From the cell containing the given text, extract its center point as (X, Y) coordinate. 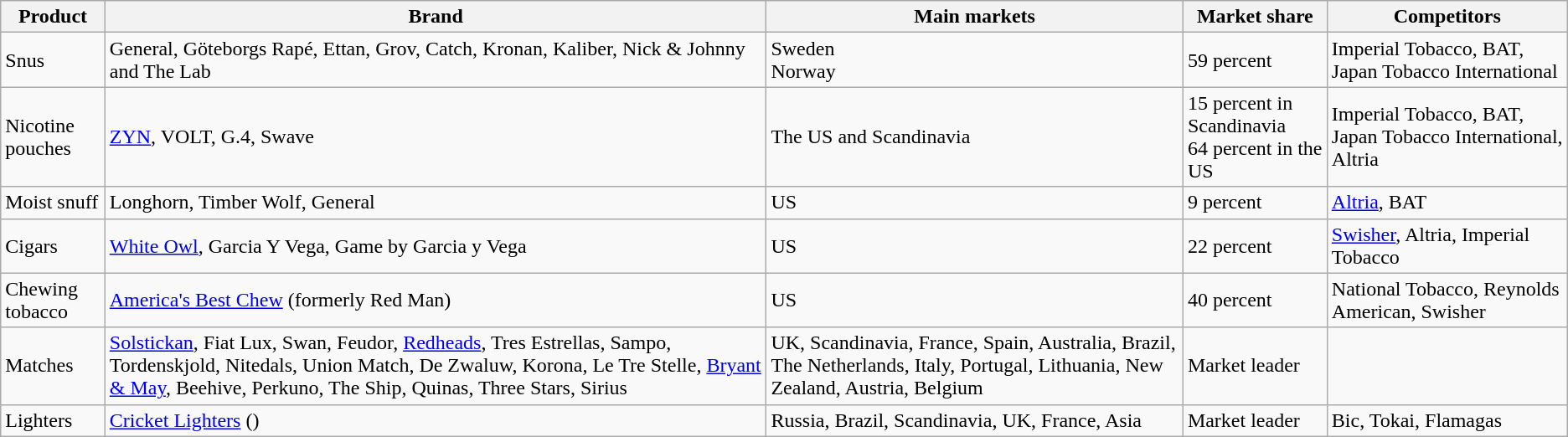
Cricket Lighters () (436, 420)
Lighters (53, 420)
Competitors (1447, 17)
59 percent (1255, 60)
Bic, Tokai, Flamagas (1447, 420)
Cigars (53, 246)
Imperial Tobacco, BAT, Japan Tobacco International (1447, 60)
National Tobacco, Reynolds American, Swisher (1447, 300)
Longhorn, Timber Wolf, General (436, 203)
40 percent (1255, 300)
The US and Scandinavia (975, 137)
Moist snuff (53, 203)
Market share (1255, 17)
Brand (436, 17)
Nicotine pouches (53, 137)
Imperial Tobacco, BAT, Japan Tobacco International, Altria (1447, 137)
9 percent (1255, 203)
Swisher, Altria, Imperial Tobacco (1447, 246)
Russia, Brazil, Scandinavia, UK, France, Asia (975, 420)
Matches (53, 366)
22 percent (1255, 246)
Main markets (975, 17)
Snus (53, 60)
White Owl, Garcia Y Vega, Game by Garcia y Vega (436, 246)
General, Göteborgs Rapé, Ettan, Grov, Catch, Kronan, Kaliber, Nick & Johnny and The Lab (436, 60)
SwedenNorway (975, 60)
ZYN, VOLT, G.4, Swave (436, 137)
Product (53, 17)
Altria, BAT (1447, 203)
America's Best Chew (formerly Red Man) (436, 300)
UK, Scandinavia, France, Spain, Australia, Brazil, The Netherlands, Italy, Portugal, Lithuania, New Zealand, Austria, Belgium (975, 366)
Chewing tobacco (53, 300)
15 percent in Scandinavia64 percent in the US (1255, 137)
